Determine the [x, y] coordinate at the center of the cell enclosing the given text.  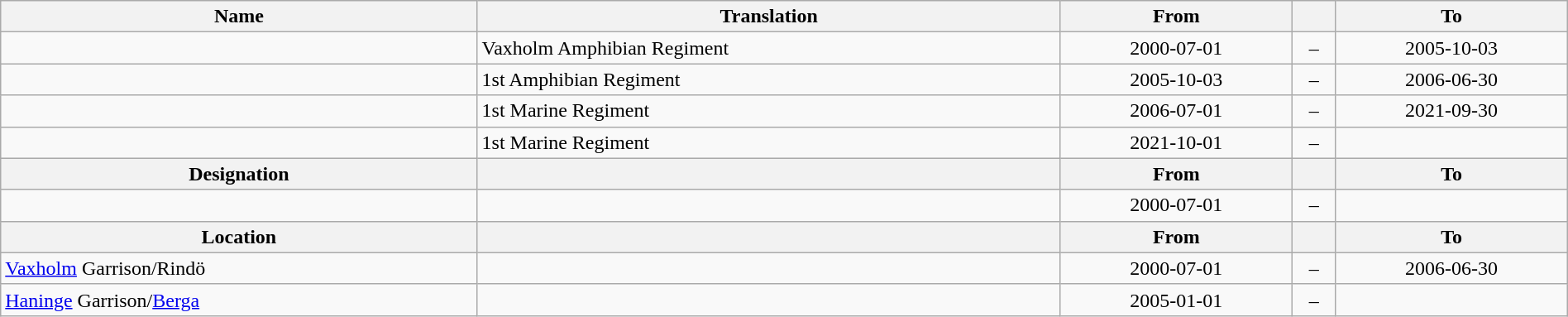
Translation [769, 17]
2006-07-01 [1176, 111]
Location [239, 237]
2021-10-01 [1176, 142]
Designation [239, 174]
1st Amphibian Regiment [769, 79]
Vaxholm Garrison/Rindö [239, 268]
Haninge Garrison/Berga [239, 300]
2021-09-30 [1451, 111]
Vaxholm Amphibian Regiment [769, 48]
2005-01-01 [1176, 300]
Name [239, 17]
